Output the [x, y] coordinate of the center of the cell containing the given text.  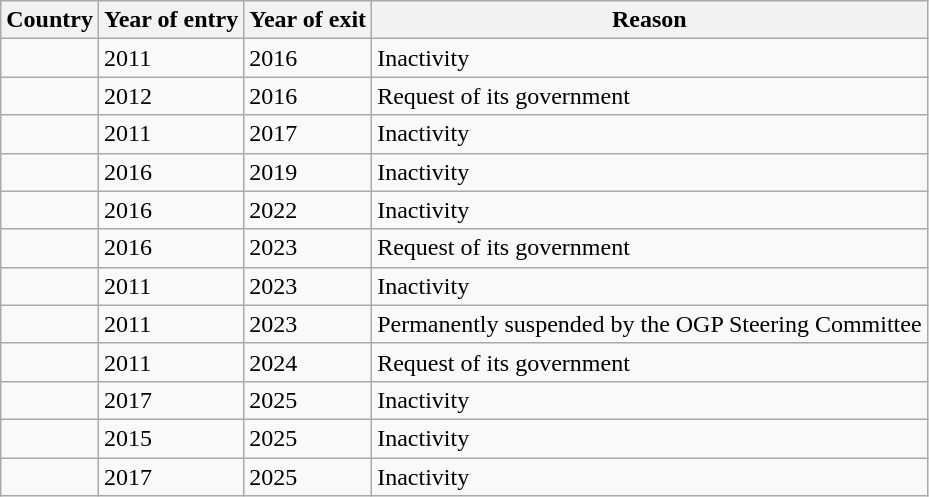
Permanently suspended by the OGP Steering Committee [650, 324]
Reason [650, 20]
2015 [170, 438]
Year of exit [308, 20]
2022 [308, 210]
Year of entry [170, 20]
2024 [308, 362]
2012 [170, 96]
2019 [308, 172]
Country [50, 20]
